Output the [X, Y] coordinate of the center of the cell containing the given text.  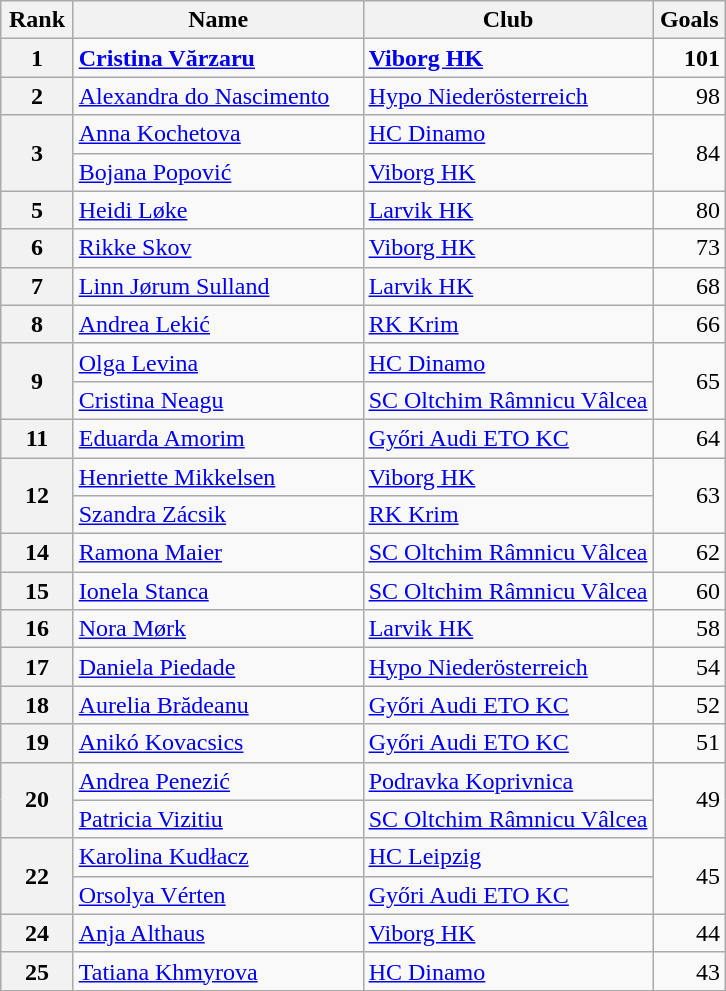
Karolina Kudłacz [218, 857]
54 [690, 667]
19 [37, 743]
Orsolya Vérten [218, 895]
Szandra Zácsik [218, 515]
14 [37, 553]
44 [690, 933]
98 [690, 96]
65 [690, 381]
17 [37, 667]
Alexandra do Nascimento [218, 96]
Anja Althaus [218, 933]
Linn Jørum Sulland [218, 286]
Anna Kochetova [218, 134]
Bojana Popović [218, 172]
16 [37, 629]
Name [218, 20]
20 [37, 800]
7 [37, 286]
101 [690, 58]
11 [37, 438]
Ramona Maier [218, 553]
Eduarda Amorim [218, 438]
Rank [37, 20]
80 [690, 210]
Daniela Piedade [218, 667]
Patricia Vizitiu [218, 819]
58 [690, 629]
6 [37, 248]
73 [690, 248]
Andrea Penezić [218, 781]
Goals [690, 20]
52 [690, 705]
Cristina Neagu [218, 400]
Nora Mørk [218, 629]
5 [37, 210]
66 [690, 324]
60 [690, 591]
Henriette Mikkelsen [218, 477]
84 [690, 153]
Rikke Skov [218, 248]
51 [690, 743]
HC Leipzig [508, 857]
Anikó Kovacsics [218, 743]
64 [690, 438]
Cristina Vărzaru [218, 58]
1 [37, 58]
45 [690, 876]
62 [690, 553]
43 [690, 971]
18 [37, 705]
25 [37, 971]
Tatiana Khmyrova [218, 971]
Club [508, 20]
Andrea Lekić [218, 324]
Heidi Løke [218, 210]
Podravka Koprivnica [508, 781]
22 [37, 876]
9 [37, 381]
12 [37, 496]
Olga Levina [218, 362]
3 [37, 153]
8 [37, 324]
15 [37, 591]
24 [37, 933]
2 [37, 96]
Ionela Stanca [218, 591]
63 [690, 496]
Aurelia Brădeanu [218, 705]
49 [690, 800]
68 [690, 286]
